Detect which cell encompasses the target text, then output its [X, Y] center coordinate. 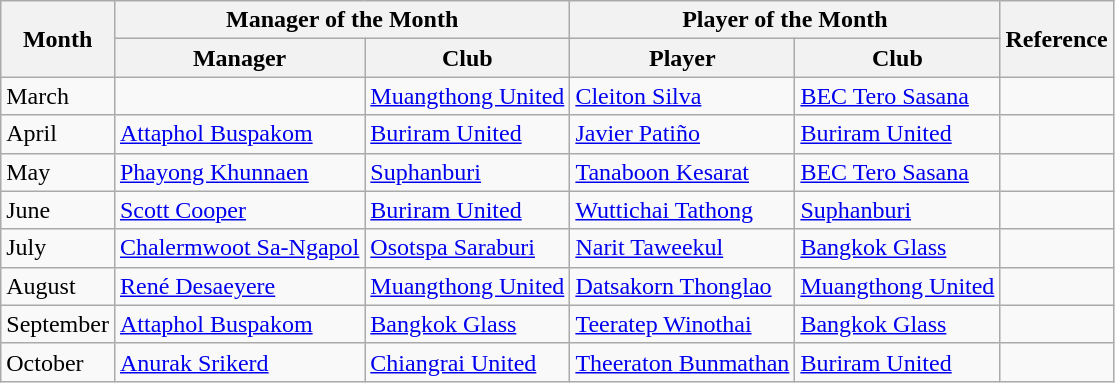
August [58, 286]
Theeraton Bunmathan [682, 362]
Datsakorn Thonglao [682, 286]
May [58, 172]
René Desaeyere [239, 286]
March [58, 96]
Phayong Khunnaen [239, 172]
Reference [1056, 39]
Javier Patiño [682, 134]
April [58, 134]
Narit Taweekul [682, 248]
July [58, 248]
Player of the Month [785, 20]
Wuttichai Tathong [682, 210]
Manager of the Month [342, 20]
September [58, 324]
October [58, 362]
Osotspa Saraburi [468, 248]
June [58, 210]
Manager [239, 58]
Teeratep Winothai [682, 324]
Scott Cooper [239, 210]
Player [682, 58]
Chiangrai United [468, 362]
Month [58, 39]
Anurak Srikerd [239, 362]
Cleiton Silva [682, 96]
Tanaboon Kesarat [682, 172]
Chalermwoot Sa-Ngapol [239, 248]
